Pinpoint the cell where the given text exists, returning its [x, y] midpoint coordinate. 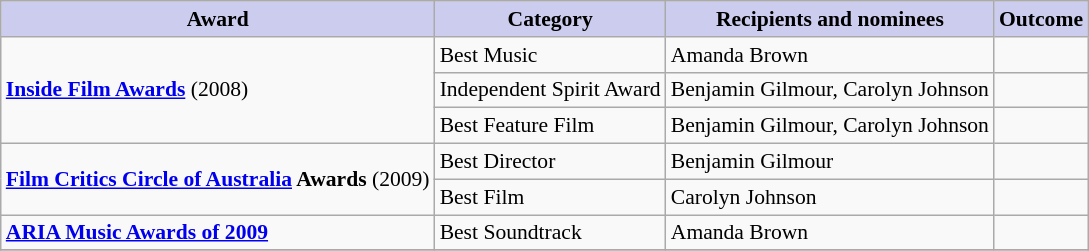
ARIA Music Awards of 2009 [218, 233]
Outcome [1041, 19]
Award [218, 19]
Best Soundtrack [550, 233]
Best Film [550, 197]
Best Director [550, 162]
Carolyn Johnson [830, 197]
Recipients and nominees [830, 19]
Benjamin Gilmour [830, 162]
Inside Film Awards (2008) [218, 90]
Independent Spirit Award [550, 90]
Category [550, 19]
Film Critics Circle of Australia Awards (2009) [218, 180]
Best Music [550, 55]
Best Feature Film [550, 126]
